Locate the cell with the specified text and output its (x, y) center coordinate. 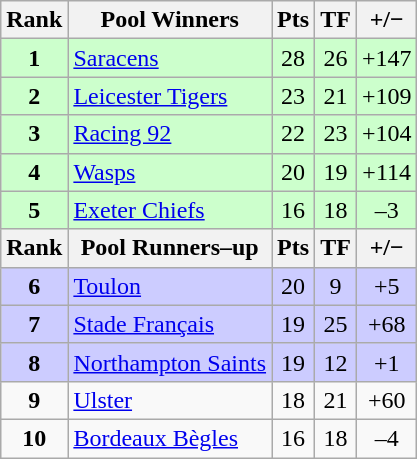
10 (34, 438)
7 (34, 324)
+60 (386, 400)
+114 (386, 172)
2 (34, 96)
Leicester Tigers (170, 96)
Stade Français (170, 324)
3 (34, 134)
22 (294, 134)
5 (34, 210)
12 (336, 362)
1 (34, 58)
+109 (386, 96)
Northampton Saints (170, 362)
Bordeaux Bègles (170, 438)
+147 (386, 58)
Exeter Chiefs (170, 210)
+1 (386, 362)
28 (294, 58)
Pool Winners (170, 20)
+104 (386, 134)
26 (336, 58)
Racing 92 (170, 134)
+5 (386, 286)
Ulster (170, 400)
Pool Runners–up (170, 248)
Toulon (170, 286)
Saracens (170, 58)
–4 (386, 438)
8 (34, 362)
6 (34, 286)
25 (336, 324)
4 (34, 172)
+68 (386, 324)
–3 (386, 210)
Wasps (170, 172)
